Provide the (x, y) coordinate of the cell's center where the given text is located.  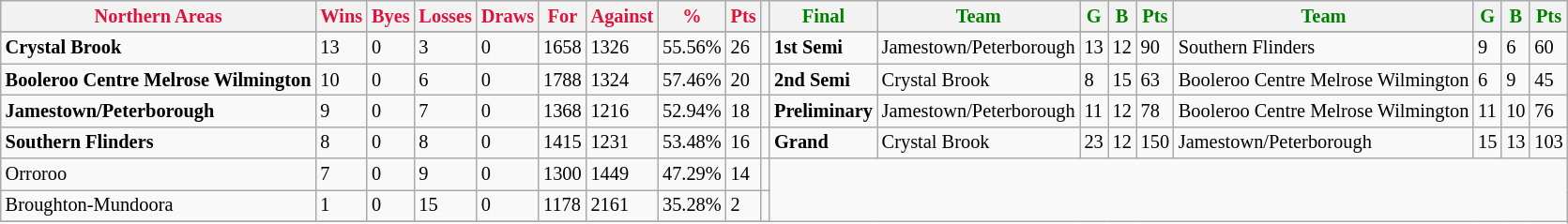
14 (743, 174)
1300 (562, 174)
Draws (508, 16)
1st Semi (824, 48)
90 (1155, 48)
Losses (446, 16)
35.28% (693, 205)
2 (743, 205)
2nd Semi (824, 80)
60 (1548, 48)
23 (1094, 142)
Broughton-Mundoora (159, 205)
1216 (623, 111)
1415 (562, 142)
18 (743, 111)
45 (1548, 80)
52.94% (693, 111)
1231 (623, 142)
1368 (562, 111)
% (693, 16)
Northern Areas (159, 16)
Against (623, 16)
Orroroo (159, 174)
47.29% (693, 174)
20 (743, 80)
53.48% (693, 142)
150 (1155, 142)
26 (743, 48)
57.46% (693, 80)
Preliminary (824, 111)
1326 (623, 48)
Byes (390, 16)
1178 (562, 205)
Final (824, 16)
78 (1155, 111)
76 (1548, 111)
55.56% (693, 48)
Wins (342, 16)
For (562, 16)
103 (1548, 142)
1324 (623, 80)
1788 (562, 80)
16 (743, 142)
3 (446, 48)
1449 (623, 174)
1 (342, 205)
63 (1155, 80)
2161 (623, 205)
1658 (562, 48)
Grand (824, 142)
